Detect which cell encompasses the target text, then output its [X, Y] center coordinate. 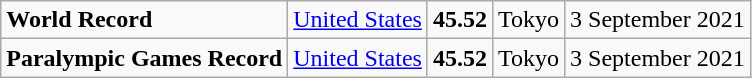
World Record [144, 20]
Paralympic Games Record [144, 58]
